Pinpoint the cell where the given text exists, returning its [x, y] midpoint coordinate. 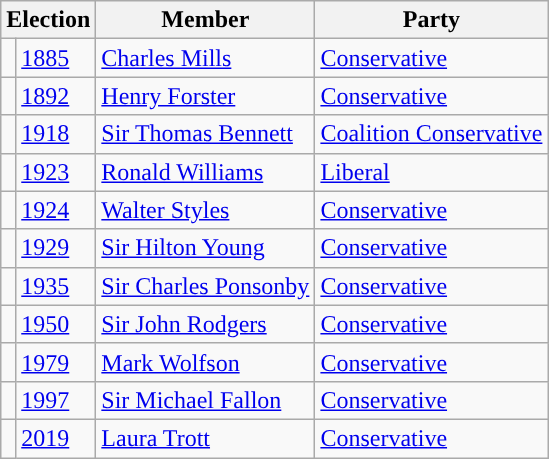
Election [48, 20]
Sir John Rodgers [206, 324]
Sir Hilton Young [206, 248]
Henry Forster [206, 96]
1950 [56, 324]
1979 [56, 362]
Coalition Conservative [432, 134]
Charles Mills [206, 58]
Sir Charles Ponsonby [206, 286]
1923 [56, 172]
2019 [56, 438]
Mark Wolfson [206, 362]
Walter Styles [206, 210]
1918 [56, 134]
Member [206, 20]
Sir Michael Fallon [206, 400]
1997 [56, 400]
Ronald Williams [206, 172]
Liberal [432, 172]
Party [432, 20]
1935 [56, 286]
Sir Thomas Bennett [206, 134]
Laura Trott [206, 438]
1929 [56, 248]
1892 [56, 96]
1885 [56, 58]
1924 [56, 210]
